Determine the (X, Y) coordinate at the center of the cell enclosing the given text.  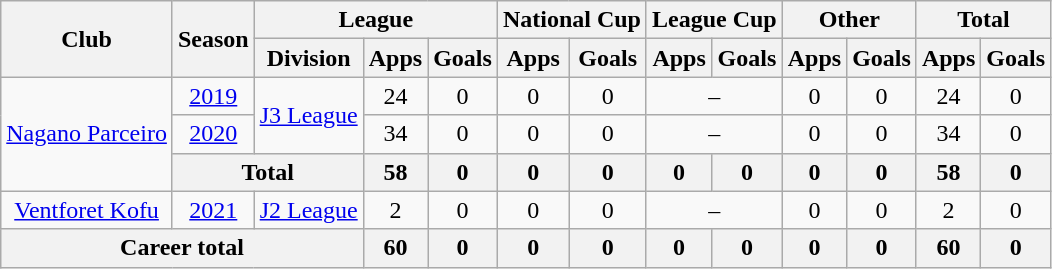
2019 (213, 96)
2021 (213, 210)
J2 League (308, 210)
Career total (182, 248)
League Cup (714, 20)
Club (87, 39)
Division (308, 58)
League (376, 20)
Other (849, 20)
2020 (213, 134)
Nagano Parceiro (87, 134)
Ventforet Kofu (87, 210)
J3 League (308, 115)
National Cup (572, 20)
Season (213, 39)
